Capture the cell that displays the provided text and extract its (x, y) central coordinate. 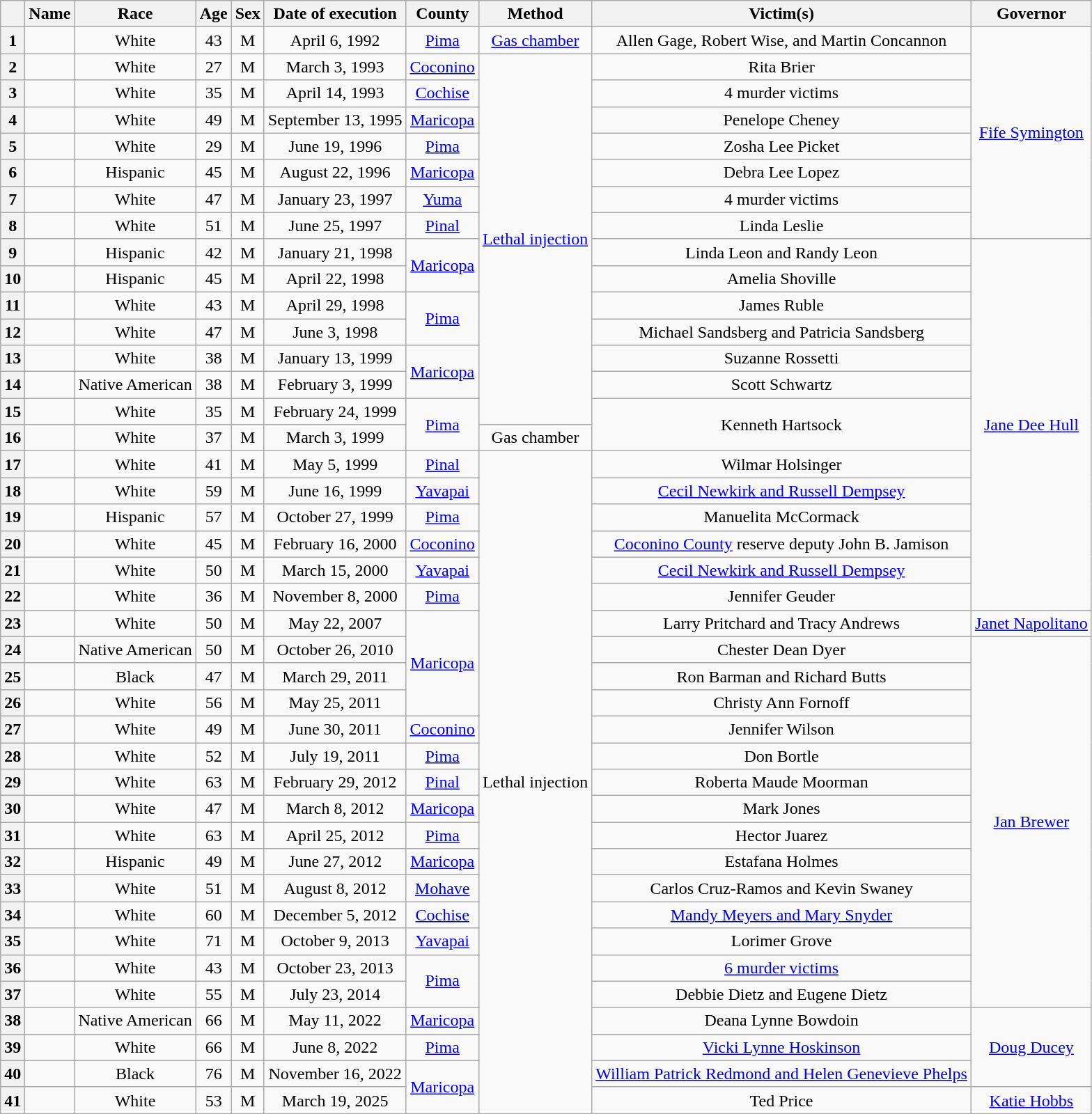
September 13, 1995 (335, 120)
24 (13, 650)
May 11, 2022 (335, 1021)
21 (13, 570)
Amelia Shoville (781, 278)
57 (213, 517)
March 3, 1993 (335, 67)
Ted Price (781, 1100)
26 (13, 703)
Name (50, 14)
November 8, 2000 (335, 597)
Date of execution (335, 14)
August 22, 1996 (335, 173)
17 (13, 464)
October 9, 2013 (335, 941)
13 (13, 359)
December 5, 2012 (335, 915)
4 (13, 120)
Zosha Lee Picket (781, 146)
Debra Lee Lopez (781, 173)
Doug Ducey (1031, 1047)
June 30, 2011 (335, 729)
Mandy Meyers and Mary Snyder (781, 915)
8 (13, 226)
52 (213, 755)
October 23, 2013 (335, 968)
February 29, 2012 (335, 783)
40 (13, 1074)
30 (13, 809)
42 (213, 252)
June 3, 1998 (335, 332)
25 (13, 676)
Suzanne Rossetti (781, 359)
Scott Schwartz (781, 385)
Kenneth Hartsock (781, 425)
February 3, 1999 (335, 385)
June 25, 1997 (335, 226)
Linda Leon and Randy Leon (781, 252)
November 16, 2022 (335, 1074)
March 8, 2012 (335, 809)
20 (13, 544)
15 (13, 411)
18 (13, 491)
Michael Sandsberg and Patricia Sandsberg (781, 332)
3 (13, 93)
Carlos Cruz-Ramos and Kevin Swaney (781, 888)
May 22, 2007 (335, 623)
Larry Pritchard and Tracy Andrews (781, 623)
Linda Leslie (781, 226)
Katie Hobbs (1031, 1100)
5 (13, 146)
Jane Dee Hull (1031, 425)
Lorimer Grove (781, 941)
Wilmar Holsinger (781, 464)
April 29, 1998 (335, 305)
14 (13, 385)
October 26, 2010 (335, 650)
Race (135, 14)
May 25, 2011 (335, 703)
June 27, 2012 (335, 862)
February 16, 2000 (335, 544)
Governor (1031, 14)
Jennifer Geuder (781, 597)
March 29, 2011 (335, 676)
March 3, 1999 (335, 438)
32 (13, 862)
Don Bortle (781, 755)
Jennifer Wilson (781, 729)
October 27, 1999 (335, 517)
February 24, 1999 (335, 411)
William Patrick Redmond and Helen Genevieve Phelps (781, 1074)
March 19, 2025 (335, 1100)
Chester Dean Dyer (781, 650)
59 (213, 491)
Ron Barman and Richard Butts (781, 676)
76 (213, 1074)
2 (13, 67)
34 (13, 915)
Hector Juarez (781, 835)
Mark Jones (781, 809)
July 19, 2011 (335, 755)
6 (13, 173)
16 (13, 438)
June 8, 2022 (335, 1047)
June 19, 1996 (335, 146)
28 (13, 755)
April 14, 1993 (335, 93)
James Ruble (781, 305)
1 (13, 40)
Sex (248, 14)
Roberta Maude Moorman (781, 783)
April 25, 2012 (335, 835)
Mohave (442, 888)
January 13, 1999 (335, 359)
May 5, 1999 (335, 464)
Rita Brier (781, 67)
August 8, 2012 (335, 888)
June 16, 1999 (335, 491)
January 21, 1998 (335, 252)
Yuma (442, 199)
Vicki Lynne Hoskinson (781, 1047)
Coconino County reserve deputy John B. Jamison (781, 544)
Janet Napolitano (1031, 623)
9 (13, 252)
July 23, 2014 (335, 994)
Debbie Dietz and Eugene Dietz (781, 994)
55 (213, 994)
56 (213, 703)
January 23, 1997 (335, 199)
Manuelita McCormack (781, 517)
6 murder victims (781, 968)
Jan Brewer (1031, 822)
Method (535, 14)
39 (13, 1047)
19 (13, 517)
County (442, 14)
22 (13, 597)
11 (13, 305)
Victim(s) (781, 14)
71 (213, 941)
7 (13, 199)
Christy Ann Fornoff (781, 703)
12 (13, 332)
Penelope Cheney (781, 120)
Deana Lynne Bowdoin (781, 1021)
33 (13, 888)
April 6, 1992 (335, 40)
April 22, 1998 (335, 278)
Allen Gage, Robert Wise, and Martin Concannon (781, 40)
March 15, 2000 (335, 570)
60 (213, 915)
Fife Symington (1031, 133)
23 (13, 623)
Estafana Holmes (781, 862)
53 (213, 1100)
Age (213, 14)
10 (13, 278)
31 (13, 835)
